From the cell containing the given text, extract its center point as [X, Y] coordinate. 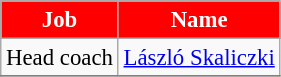
Head coach [60, 58]
László Skaliczki [199, 58]
Name [199, 20]
Job [60, 20]
